For the text-containing cell, return its midpoint in (X, Y) coordinate format. 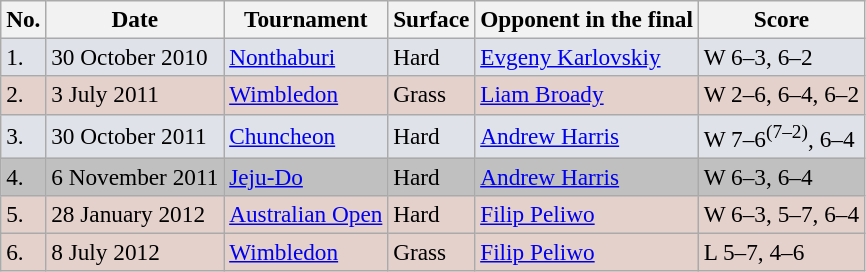
3. (24, 136)
Opponent in the final (587, 19)
Jeju-Do (306, 177)
Score (781, 19)
30 October 2010 (135, 57)
W 6–3, 6–2 (781, 57)
W 6–3, 6–4 (781, 177)
6. (24, 252)
Liam Broady (587, 95)
No. (24, 19)
2. (24, 95)
4. (24, 177)
W 7–6(7–2), 6–4 (781, 136)
6 November 2011 (135, 177)
Tournament (306, 19)
8 July 2012 (135, 252)
28 January 2012 (135, 214)
Date (135, 19)
Nonthaburi (306, 57)
Evgeny Karlovskiy (587, 57)
W 6–3, 5–7, 6–4 (781, 214)
Chuncheon (306, 136)
30 October 2011 (135, 136)
Surface (432, 19)
3 July 2011 (135, 95)
L 5–7, 4–6 (781, 252)
W 2–6, 6–4, 6–2 (781, 95)
5. (24, 214)
1. (24, 57)
Australian Open (306, 214)
